Return the [x, y] coordinate for the center point of the cell that contains the specified text.  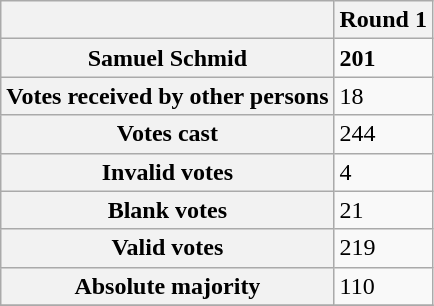
201 [383, 58]
18 [383, 96]
Valid votes [168, 248]
Votes received by other persons [168, 96]
4 [383, 172]
Blank votes [168, 210]
110 [383, 286]
Votes cast [168, 134]
219 [383, 248]
Invalid votes [168, 172]
21 [383, 210]
244 [383, 134]
Samuel Schmid [168, 58]
Absolute majority [168, 286]
Round 1 [383, 20]
